From the cell containing the given text, extract its center point as [X, Y] coordinate. 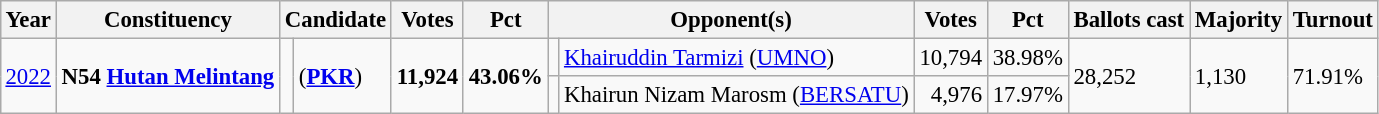
Constituency [168, 20]
Candidate [336, 20]
Opponent(s) [731, 20]
2022 [28, 76]
Majority [1239, 20]
Year [28, 20]
10,794 [950, 57]
N54 Hutan Melintang [168, 76]
17.97% [1028, 95]
Khairun Nizam Marosm (BERSATU) [736, 95]
28,252 [1128, 76]
71.91% [1332, 76]
1,130 [1239, 76]
43.06% [506, 76]
11,924 [427, 76]
Ballots cast [1128, 20]
Turnout [1332, 20]
38.98% [1028, 57]
Khairuddin Tarmizi (UMNO) [736, 57]
4,976 [950, 95]
(PKR) [343, 76]
